Detect which cell encompasses the target text, then output its [x, y] center coordinate. 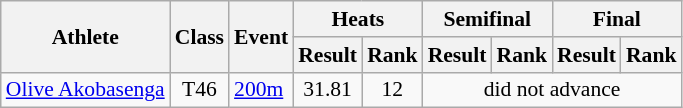
T46 [200, 90]
Class [200, 36]
12 [392, 90]
Heats [358, 19]
Final [616, 19]
Event [261, 36]
200m [261, 90]
Semifinal [488, 19]
31.81 [328, 90]
did not advance [552, 90]
Athlete [86, 36]
Olive Akobasenga [86, 90]
